Return [x, y] of the center of cell containing provided text 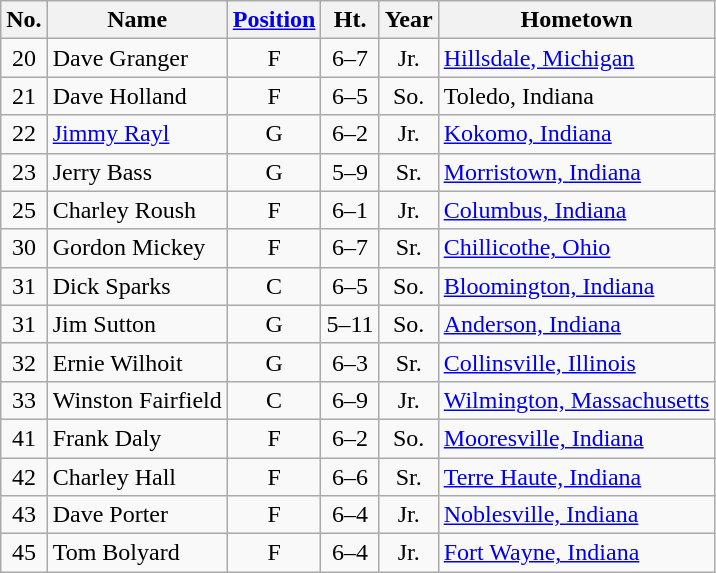
Charley Roush [137, 210]
Chillicothe, Ohio [576, 248]
Jimmy Rayl [137, 134]
Dave Porter [137, 515]
Collinsville, Illinois [576, 362]
33 [24, 400]
Hillsdale, Michigan [576, 58]
43 [24, 515]
Dave Holland [137, 96]
5–11 [350, 324]
Wilmington, Massachusetts [576, 400]
20 [24, 58]
Frank Daly [137, 438]
Tom Bolyard [137, 553]
5–9 [350, 172]
6–9 [350, 400]
Gordon Mickey [137, 248]
45 [24, 553]
Charley Hall [137, 477]
6–6 [350, 477]
Jerry Bass [137, 172]
Jim Sutton [137, 324]
Ht. [350, 20]
Morristown, Indiana [576, 172]
Noblesville, Indiana [576, 515]
Winston Fairfield [137, 400]
32 [24, 362]
22 [24, 134]
Name [137, 20]
6–3 [350, 362]
Toledo, Indiana [576, 96]
Position [274, 20]
41 [24, 438]
25 [24, 210]
Bloomington, Indiana [576, 286]
Dick Sparks [137, 286]
Kokomo, Indiana [576, 134]
23 [24, 172]
No. [24, 20]
Dave Granger [137, 58]
Hometown [576, 20]
42 [24, 477]
Anderson, Indiana [576, 324]
Columbus, Indiana [576, 210]
Fort Wayne, Indiana [576, 553]
Ernie Wilhoit [137, 362]
Mooresville, Indiana [576, 438]
Terre Haute, Indiana [576, 477]
Year [408, 20]
21 [24, 96]
30 [24, 248]
6–1 [350, 210]
